For the text-containing cell, return its midpoint in [x, y] coordinate format. 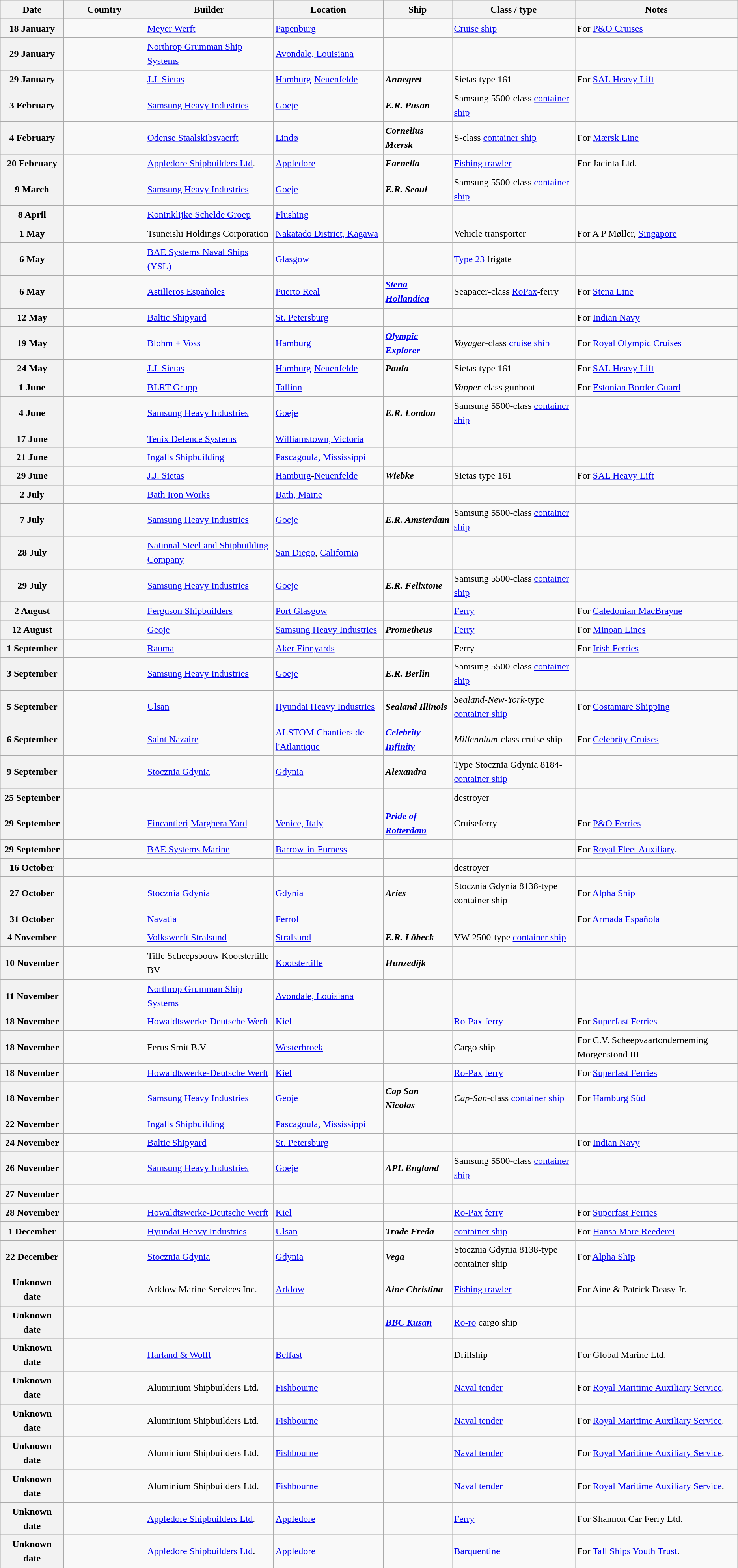
6 September [32, 740]
Cruise ship [513, 28]
Celebrity Infinity [417, 740]
For Mærsk Line [657, 138]
APL England [417, 1169]
For Shannon Car Ferry Ltd. [657, 1519]
12 May [32, 318]
Tenix Defence Systems [209, 438]
Stralsund [328, 938]
container ship [513, 1231]
Ro-ro cargo ship [513, 1322]
For Jacinta Ltd. [657, 163]
Pride of Rotterdam [417, 823]
For Royal Fleet Auxiliary. [657, 849]
For Stena Line [657, 292]
Koninklijke Schelde Groep [209, 214]
19 May [32, 343]
26 November [32, 1169]
Ferguson Shipbuilders [209, 611]
Cap San Nicolas [417, 1098]
10 November [32, 963]
4 November [32, 938]
7 July [32, 520]
18 January [32, 28]
Tille Scheepsbouw Kootstertille BV [209, 963]
11 November [32, 996]
Navatia [209, 919]
4 February [32, 138]
Hamburg [328, 343]
E.R. Berlin [417, 673]
20 February [32, 163]
For Hamburg Süd [657, 1098]
Barquentine [513, 1551]
17 June [32, 438]
1 May [32, 233]
29 June [32, 475]
Arklow Marine Services Inc. [209, 1289]
Glasgow [328, 259]
1 June [32, 387]
Date [32, 9]
For Minoan Lines [657, 629]
ALSTOM Chantiers de l'Atlantique [328, 740]
31 October [32, 919]
Ship [417, 9]
Tsuneishi Holdings Corporation [209, 233]
29 July [32, 585]
BLRT Grupp [209, 387]
For Tall Ships Youth Trust. [657, 1551]
Aker Finnyards [328, 648]
Blohm + Voss [209, 343]
Harland & Wolff [209, 1355]
For Global Marine Ltd. [657, 1355]
BAE Systems Naval Ships (YSL) [209, 259]
Country [104, 9]
For P&O Cruises [657, 28]
1 September [32, 648]
Alexandra [417, 772]
Bath, Maine [328, 494]
For Armada Española [657, 919]
Barrow-in-Furness [328, 849]
16 October [32, 867]
22 December [32, 1257]
E.R. Pusan [417, 105]
Ferus Smit B.V [209, 1047]
Farnella [417, 163]
2 August [32, 611]
Hunzedijk [417, 963]
27 October [32, 893]
National Steel and Shipbuilding Company [209, 553]
24 May [32, 369]
Cap-San-class container ship [513, 1098]
Bath Iron Works [209, 494]
21 June [32, 457]
Trade Freda [417, 1231]
E.R. Lübeck [417, 938]
Builder [209, 9]
Vehicle transporter [513, 233]
Tallinn [328, 387]
For Irish Ferries [657, 648]
Millennium-class cruise ship [513, 740]
9 September [32, 772]
Type Stocznia Gdynia 8184-container ship [513, 772]
Nakatado District, Kagawa [328, 233]
9 March [32, 189]
Puerto Real [328, 292]
For C.V. Scheepvaartonderneming Morgenstond III [657, 1047]
Arklow [328, 1289]
For Estonian Border Guard [657, 387]
Belfast [328, 1355]
Westerbroek [328, 1047]
Rauma [209, 648]
24 November [32, 1143]
Notes [657, 9]
Olympic Explorer [417, 343]
E.R. Felixtone [417, 585]
Kootstertille [328, 963]
Venice, Italy [328, 823]
BBC Kusan [417, 1322]
Odense Staalskibsvaerft [209, 138]
Location [328, 9]
Cruiseferry [513, 823]
Port Glasgow [328, 611]
Annegret [417, 80]
For Celebrity Cruises [657, 740]
Aine Christina [417, 1289]
Voyager-class cruise ship [513, 343]
For Hansa Mare Reederei [657, 1231]
E.R. Seoul [417, 189]
Sealand Illinois [417, 707]
5 September [32, 707]
Williamstown, Victoria [328, 438]
Seapacer-class RoPax-ferry [513, 292]
Saint Nazaire [209, 740]
22 November [32, 1124]
Papenburg [328, 28]
E.R. Amsterdam [417, 520]
Flushing [328, 214]
3 February [32, 105]
For Aine & Patrick Deasy Jr. [657, 1289]
For Costamare Shipping [657, 707]
For Caledonian MacBrayne [657, 611]
BAE Systems Marine [209, 849]
Astilleros Españoles [209, 292]
Vapper-class gunboat [513, 387]
Cornelius Mærsk [417, 138]
Volkswerft Stralsund [209, 938]
12 August [32, 629]
28 November [32, 1213]
E.R. London [417, 413]
1 December [32, 1231]
Cargo ship [513, 1047]
2 July [32, 494]
Meyer Werft [209, 28]
For P&O Ferries [657, 823]
Ferrol [328, 919]
25 September [32, 798]
For A P Møller, Singapore [657, 233]
27 November [32, 1194]
Sealand-New-York-type container ship [513, 707]
8 April [32, 214]
28 July [32, 553]
Prometheus [417, 629]
For Royal Olympic Cruises [657, 343]
San Diego, California [328, 553]
VW 2500-type container ship [513, 938]
S-class container ship [513, 138]
4 June [32, 413]
3 September [32, 673]
Paula [417, 369]
Fincantieri Marghera Yard [209, 823]
Stena Hollandica [417, 292]
Wiebke [417, 475]
Vega [417, 1257]
Type 23 frigate [513, 259]
Aries [417, 893]
Drillship [513, 1355]
Class / type [513, 9]
Lindø [328, 138]
